Detect which cell encompasses the target text, then output its (x, y) center coordinate. 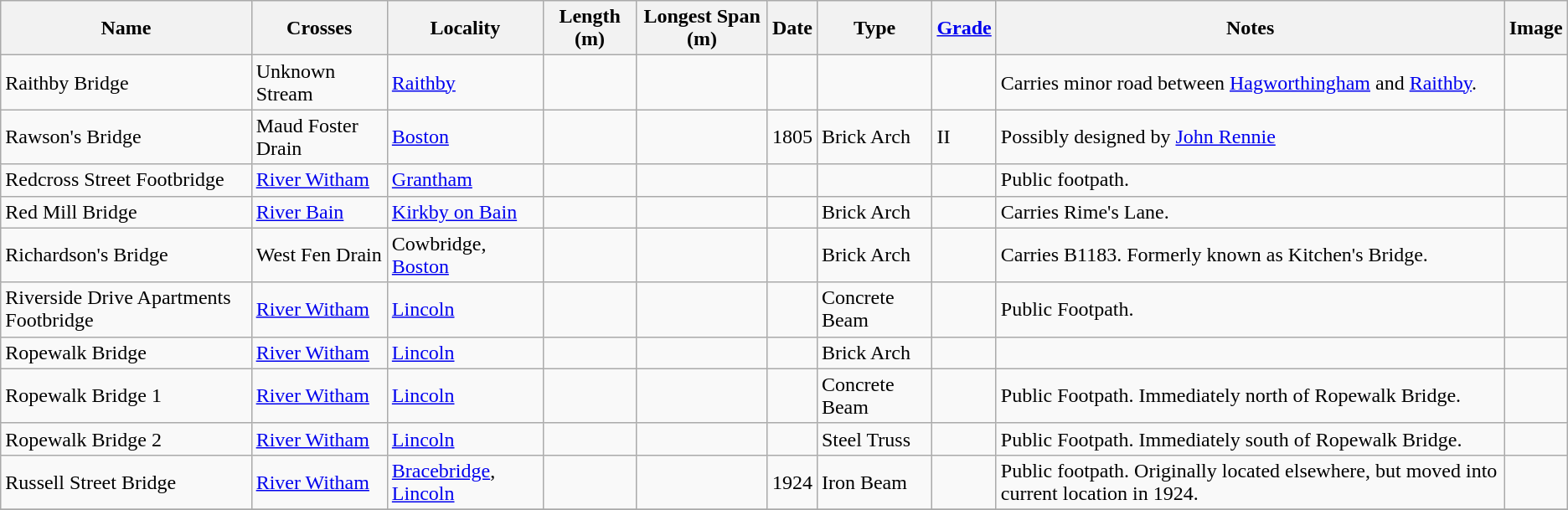
Date (792, 28)
Bracebridge, Lincoln (465, 482)
Crosses (319, 28)
Locality (465, 28)
Public footpath. Originally located elsewhere, but moved into current location in 1924. (1250, 482)
Grade (964, 28)
Iron Beam (874, 482)
Notes (1250, 28)
Rawson's Bridge (126, 137)
Boston (465, 137)
Unknown Stream (319, 82)
Kirkby on Bain (465, 212)
Public Footpath. Immediately north of Ropewalk Bridge. (1250, 395)
Russell Street Bridge (126, 482)
Raithby (465, 82)
Type (874, 28)
Ropewalk Bridge (126, 353)
Carries B1183. Formerly known as Kitchen's Bridge. (1250, 255)
Ropewalk Bridge 1 (126, 395)
Steel Truss (874, 439)
West Fen Drain (319, 255)
Red Mill Bridge (126, 212)
1805 (792, 137)
Maud Foster Drain (319, 137)
Public Footpath. Immediately south of Ropewalk Bridge. (1250, 439)
Longest Span (m) (702, 28)
II (964, 137)
Carries minor road between Hagworthingham and Raithby. (1250, 82)
River Bain (319, 212)
Grantham (465, 180)
Redcross Street Footbridge (126, 180)
Carries Rime's Lane. (1250, 212)
Image (1536, 28)
Raithby Bridge (126, 82)
Public footpath. (1250, 180)
Cowbridge, Boston (465, 255)
Length (m) (590, 28)
Possibly designed by John Rennie (1250, 137)
Public Footpath. (1250, 310)
Name (126, 28)
Ropewalk Bridge 2 (126, 439)
1924 (792, 482)
Riverside Drive Apartments Footbridge (126, 310)
Richardson's Bridge (126, 255)
